Pinpoint the cell where the given text exists, returning its (X, Y) midpoint coordinate. 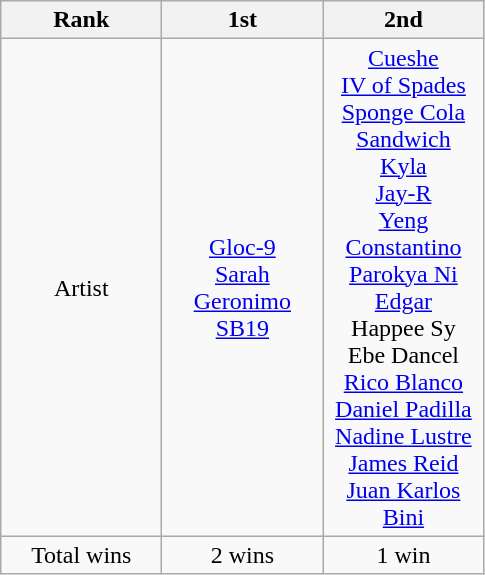
1 win (404, 555)
Gloc-9Sarah GeronimoSB19 (242, 288)
Total wins (82, 555)
1st (242, 20)
Rank (82, 20)
2 wins (242, 555)
Artist (82, 288)
2nd (404, 20)
